Capture the cell that displays the provided text and extract its [x, y] central coordinate. 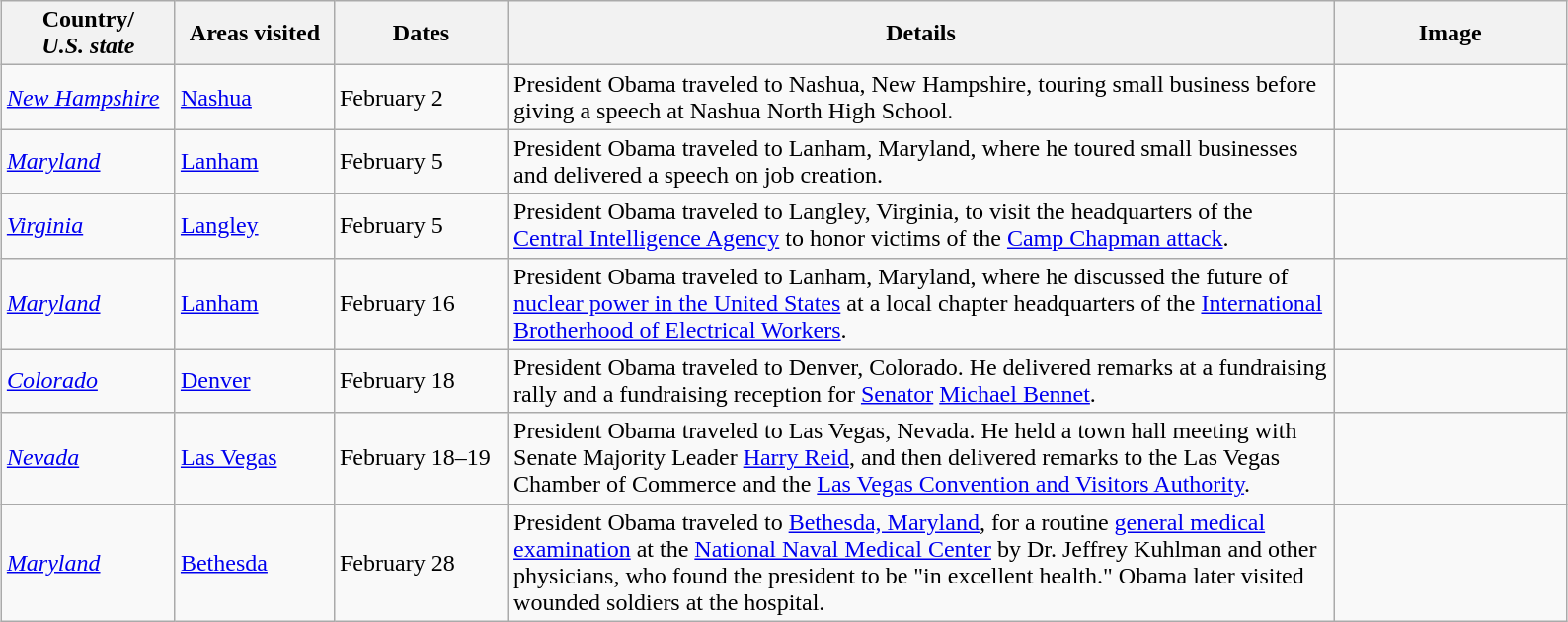
February 2 [421, 97]
Image [1450, 34]
February 18–19 [421, 458]
Nashua [255, 97]
February 28 [421, 563]
Nevada [88, 458]
New Hampshire [88, 97]
Langley [255, 225]
Denver [255, 381]
February 18 [421, 381]
Areas visited [255, 34]
Colorado [88, 381]
President Obama traveled to Nashua, New Hampshire, touring small business before giving a speech at Nashua North High School. [921, 97]
Details [921, 34]
Las Vegas [255, 458]
Country/U.S. state [88, 34]
Bethesda [255, 563]
President Obama traveled to Denver, Colorado. He delivered remarks at a fundraising rally and a fundraising reception for Senator Michael Bennet. [921, 381]
President Obama traveled to Lanham, Maryland, where he toured small businesses and delivered a speech on job creation. [921, 162]
Virginia [88, 225]
February 16 [421, 303]
Dates [421, 34]
